Identify which cell holds the provided text, then report its [x, y] central coordinate. 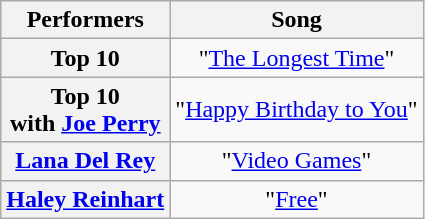
Performers [86, 20]
"Happy Birthday to You" [296, 110]
"Free" [296, 199]
"The Longest Time" [296, 58]
Song [296, 20]
Lana Del Rey [86, 161]
"Video Games" [296, 161]
Top 10 [86, 58]
Top 10with Joe Perry [86, 110]
Haley Reinhart [86, 199]
